Determine the [x, y] coordinate at the center of the cell enclosing the given text.  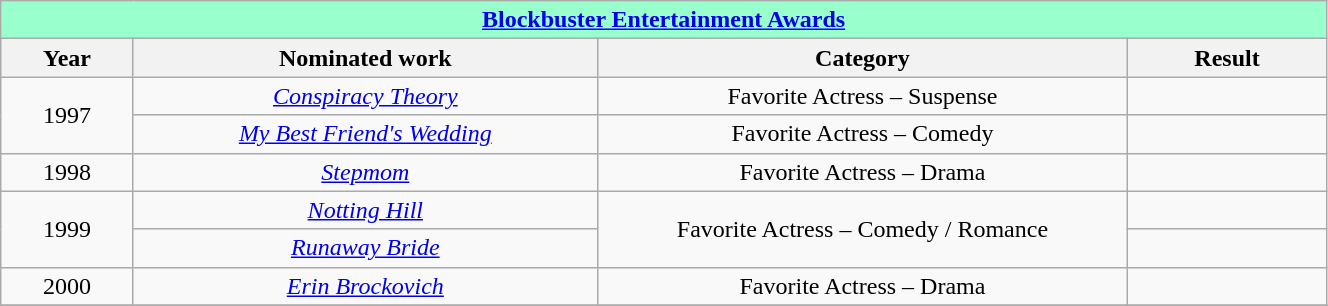
My Best Friend's Wedding [365, 134]
Favorite Actress – Suspense [862, 96]
Notting Hill [365, 210]
1998 [68, 172]
Blockbuster Entertainment Awards [664, 20]
Category [862, 58]
Favorite Actress – Comedy [862, 134]
Erin Brockovich [365, 286]
2000 [68, 286]
1999 [68, 229]
Year [68, 58]
1997 [68, 115]
Nominated work [365, 58]
Result [1228, 58]
Stepmom [365, 172]
Conspiracy Theory [365, 96]
Favorite Actress – Comedy / Romance [862, 229]
Runaway Bride [365, 248]
